Return the (x, y) coordinate for the center point of the cell that contains the specified text.  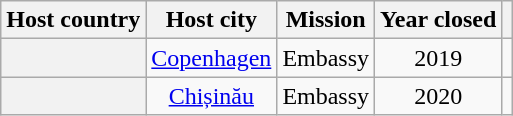
Chișinău (212, 96)
Copenhagen (212, 58)
Mission (326, 20)
2019 (438, 58)
Host city (212, 20)
Year closed (438, 20)
2020 (438, 96)
Host country (74, 20)
